Extract the (x, y) coordinate from the center of the cell holding the provided text.  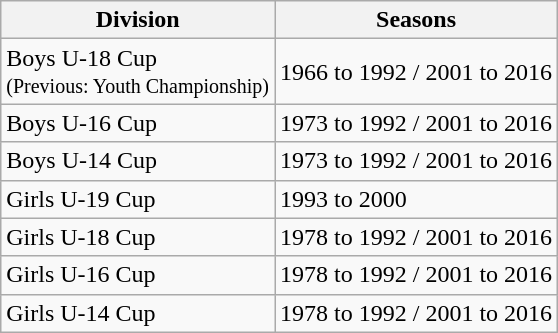
1966 to 1992 / 2001 to 2016 (416, 72)
Girls U-16 Cup (138, 275)
Girls U-18 Cup (138, 237)
Girls U-14 Cup (138, 313)
1993 to 2000 (416, 199)
Girls U-19 Cup (138, 199)
Boys U-14 Cup (138, 161)
Division (138, 20)
Boys U-16 Cup (138, 123)
Boys U-18 Cup(Previous: Youth Championship) (138, 72)
Seasons (416, 20)
